Pinpoint the cell where the given text exists, returning its [X, Y] midpoint coordinate. 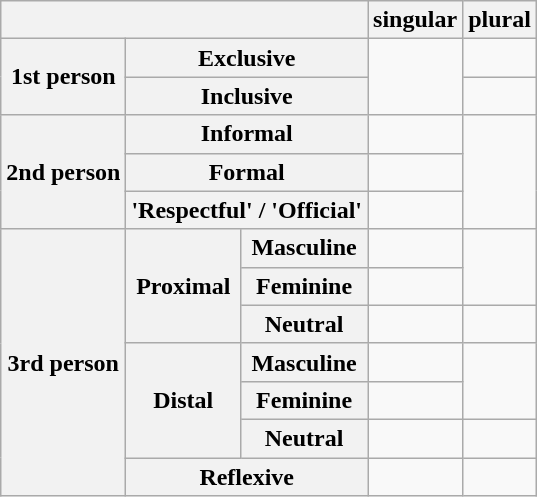
Informal [247, 134]
2nd person [64, 172]
Inclusive [247, 96]
1st person [64, 77]
Proximal [184, 286]
Distal [184, 400]
Reflexive [247, 477]
plural [500, 20]
'Respectful' / 'Official' [247, 210]
Exclusive [247, 58]
Formal [247, 172]
singular [416, 20]
3rd person [64, 362]
